Extract the (x, y) coordinate from the center of the cell holding the provided text.  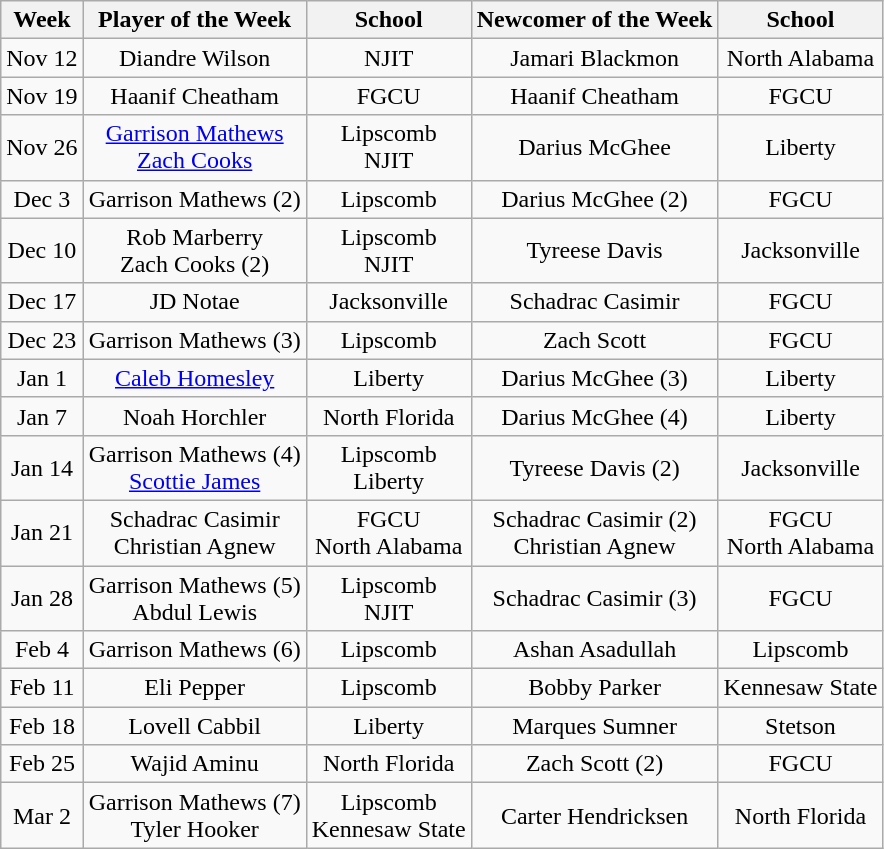
Stetson (800, 726)
Garrison Mathews (5) Abdul Lewis (194, 598)
Player of the Week (194, 20)
North Alabama (800, 58)
Jan 28 (42, 598)
Tyreese Davis (594, 250)
Feb 25 (42, 764)
Schadrac Casimir (2) Christian Agnew (594, 532)
Darius McGhee (3) (594, 378)
Jan 1 (42, 378)
Jamari Blackmon (594, 58)
Dec 17 (42, 302)
Week (42, 20)
Newcomer of the Week (594, 20)
Feb 4 (42, 650)
Tyreese Davis (2) (594, 468)
Garrison Mathews (6) (194, 650)
Marques Sumner (594, 726)
Wajid Aminu (194, 764)
Lipscomb Liberty (388, 468)
Darius McGhee (2) (594, 199)
Feb 11 (42, 688)
Garrison Mathews Zach Cooks (194, 148)
Schadrac Casimir Christian Agnew (194, 532)
Darius McGhee (4) (594, 416)
Jan 14 (42, 468)
Noah Horchler (194, 416)
Jan 7 (42, 416)
Mar 2 (42, 816)
Nov 19 (42, 96)
Garrison Mathews (7) Tyler Hooker (194, 816)
Dec 10 (42, 250)
Lipscomb Kennesaw State (388, 816)
Kennesaw State (800, 688)
Zach Scott (594, 340)
Dec 3 (42, 199)
Ashan Asadullah (594, 650)
NJIT (388, 58)
Nov 26 (42, 148)
Jan 21 (42, 532)
Rob Marberry Zach Cooks (2) (194, 250)
Schadrac Casimir (594, 302)
Carter Hendricksen (594, 816)
Dec 23 (42, 340)
Diandre Wilson (194, 58)
Lovell Cabbil (194, 726)
JD Notae (194, 302)
Feb 18 (42, 726)
Schadrac Casimir (3) (594, 598)
Garrison Mathews (3) (194, 340)
Eli Pepper (194, 688)
Garrison Mathews (2) (194, 199)
Garrison Mathews (4) Scottie James (194, 468)
Caleb Homesley (194, 378)
Darius McGhee (594, 148)
Zach Scott (2) (594, 764)
Bobby Parker (594, 688)
Nov 12 (42, 58)
